Pinpoint the cell where the given text exists, returning its (x, y) midpoint coordinate. 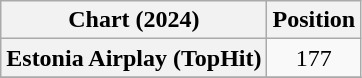
177 (314, 58)
Chart (2024) (134, 20)
Estonia Airplay (TopHit) (134, 58)
Position (314, 20)
